Determine the (x, y) coordinate at the center of the cell enclosing the given text.  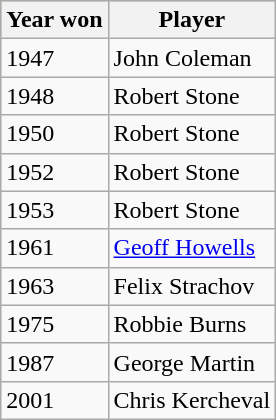
Year won (54, 20)
George Martin (192, 362)
Geoff Howells (192, 248)
1953 (54, 210)
Felix Strachov (192, 286)
1961 (54, 248)
2001 (54, 400)
Chris Kercheval (192, 400)
Player (192, 20)
1963 (54, 286)
John Coleman (192, 58)
1950 (54, 134)
1947 (54, 58)
1975 (54, 324)
1987 (54, 362)
1952 (54, 172)
1948 (54, 96)
Robbie Burns (192, 324)
